From the cell containing the given text, extract its center point as [x, y] coordinate. 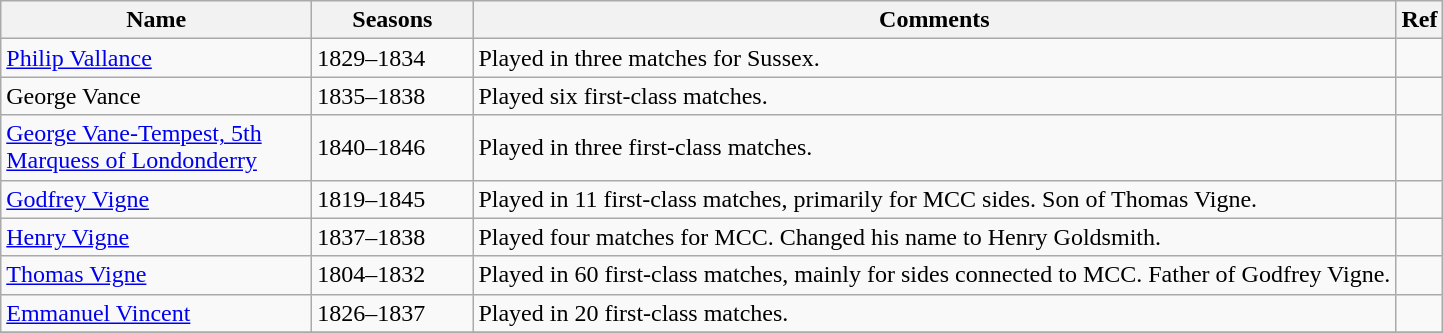
Played in 60 first-class matches, mainly for sides connected to MCC. Father of Godfrey Vigne. [934, 275]
George Vane-Tempest, 5th Marquess of Londonderry [156, 148]
Godfrey Vigne [156, 199]
1804–1832 [392, 275]
Comments [934, 20]
Played in three matches for Sussex. [934, 58]
Ref [1420, 20]
1826–1837 [392, 313]
1837–1838 [392, 237]
Thomas Vigne [156, 275]
Played four matches for MCC. Changed his name to Henry Goldsmith. [934, 237]
Played six first-class matches. [934, 96]
Played in 20 first-class matches. [934, 313]
George Vance [156, 96]
Philip Vallance [156, 58]
Played in three first-class matches. [934, 148]
1829–1834 [392, 58]
Seasons [392, 20]
Henry Vigne [156, 237]
Emmanuel Vincent [156, 313]
1840–1846 [392, 148]
Name [156, 20]
1819–1845 [392, 199]
1835–1838 [392, 96]
Played in 11 first-class matches, primarily for MCC sides. Son of Thomas Vigne. [934, 199]
